Identify which cell holds the provided text, then report its (X, Y) central coordinate. 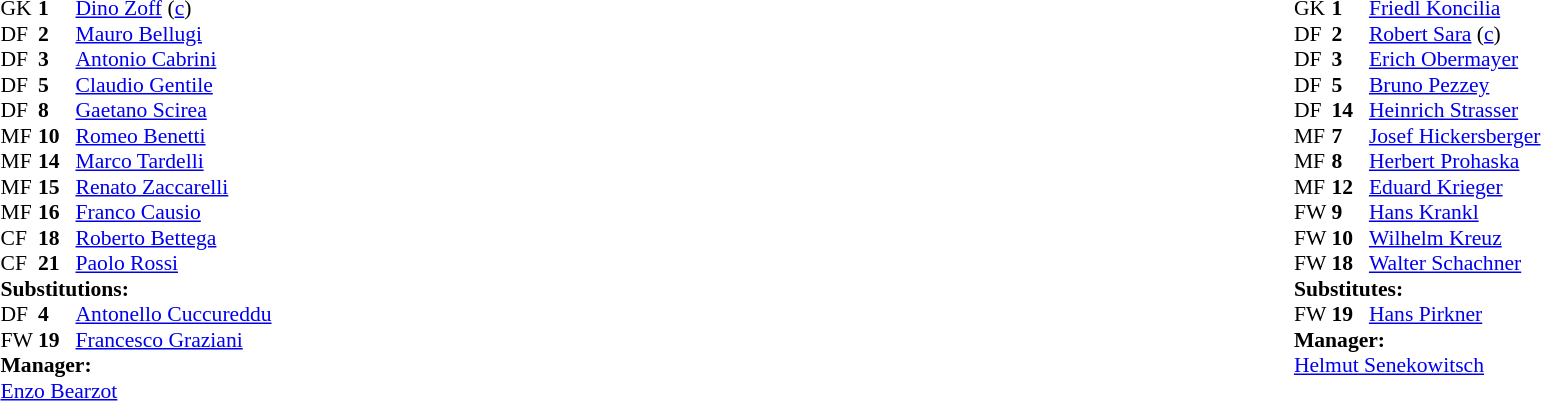
Roberto Bettega (174, 238)
Franco Causio (174, 213)
Claudio Gentile (174, 85)
Antonello Cuccureddu (174, 315)
21 (57, 263)
15 (57, 187)
Walter Schachner (1455, 263)
9 (1350, 213)
Heinrich Strasser (1455, 111)
Paolo Rossi (174, 263)
Renato Zaccarelli (174, 187)
Helmut Senekowitsch (1418, 365)
Eduard Krieger (1455, 187)
Josef Hickersberger (1455, 136)
Substitutes: (1418, 289)
Hans Krankl (1455, 213)
Hans Pirkner (1455, 315)
Herbert Prohaska (1455, 161)
Romeo Benetti (174, 136)
Robert Sara (c) (1455, 34)
Marco Tardelli (174, 161)
12 (1350, 187)
Substitutions: (136, 289)
Bruno Pezzey (1455, 85)
Gaetano Scirea (174, 111)
Erich Obermayer (1455, 59)
16 (57, 213)
7 (1350, 136)
Francesco Graziani (174, 340)
Wilhelm Kreuz (1455, 238)
4 (57, 315)
Mauro Bellugi (174, 34)
Antonio Cabrini (174, 59)
